Scan for the cell matching the given text and deliver its [x, y] coordinate at center. 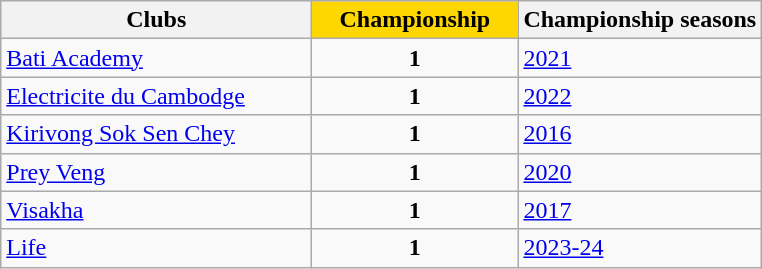
2023-24 [640, 248]
2016 [640, 134]
Bati Academy [156, 58]
2022 [640, 96]
Visakha [156, 210]
Clubs [156, 20]
Championship seasons [640, 20]
2020 [640, 172]
Prey Veng [156, 172]
2021 [640, 58]
Championship [415, 20]
Life [156, 248]
Kirivong Sok Sen Chey [156, 134]
Electricite du Cambodge [156, 96]
2017 [640, 210]
